Capture the cell that displays the provided text and extract its (X, Y) central coordinate. 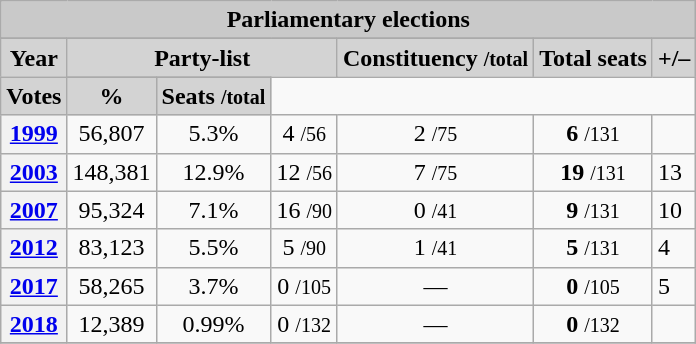
Parliamentary elections (348, 20)
12 /56 (304, 172)
7.1% (214, 210)
5.3% (214, 134)
0 /41 (435, 210)
10 (674, 210)
12.9% (214, 172)
Party-list (202, 58)
0.99% (214, 324)
5 (674, 286)
95,324 (112, 210)
2003 (34, 172)
58,265 (112, 286)
5.5% (214, 248)
Votes (34, 96)
13 (674, 172)
2 /75 (435, 134)
Seats /total (214, 96)
16 /90 (304, 210)
4 (674, 248)
148,381 (112, 172)
19 /131 (594, 172)
Constituency /total (435, 58)
2018 (34, 324)
3.7% (214, 286)
5 /131 (594, 248)
2012 (34, 248)
12,389 (112, 324)
5 /90 (304, 248)
1999 (34, 134)
9 /131 (594, 210)
% (112, 96)
Year (34, 58)
+/– (674, 58)
Total seats (594, 58)
83,123 (112, 248)
7 /75 (435, 172)
1 /41 (435, 248)
2017 (34, 286)
6 /131 (594, 134)
4 /56 (304, 134)
2007 (34, 210)
56,807 (112, 134)
